Determine the [X, Y] coordinate at the center of the cell enclosing the given text.  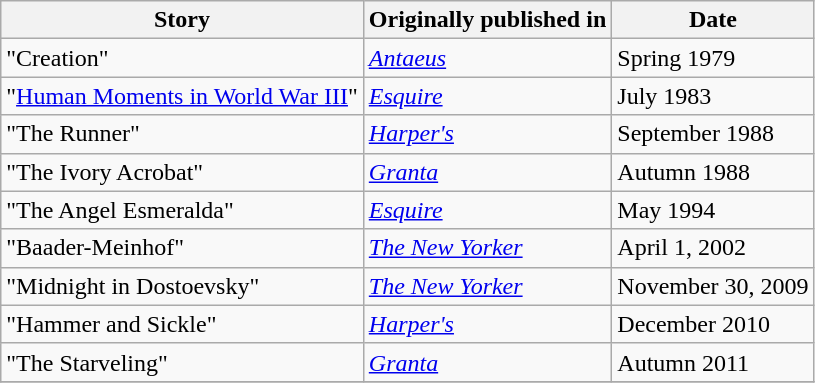
"Creation" [182, 58]
"The Starveling" [182, 362]
Originally published in [487, 20]
July 1983 [713, 96]
"The Ivory Acrobat" [182, 172]
Autumn 2011 [713, 362]
"Human Moments in World War III" [182, 96]
"Baader-Meinhof" [182, 248]
Spring 1979 [713, 58]
November 30, 2009 [713, 286]
Date [713, 20]
Story [182, 20]
April 1, 2002 [713, 248]
"Hammer and Sickle" [182, 324]
"The Angel Esmeralda" [182, 210]
Antaeus [487, 58]
"Midnight in Dostoevsky" [182, 286]
September 1988 [713, 134]
December 2010 [713, 324]
May 1994 [713, 210]
"The Runner" [182, 134]
Autumn 1988 [713, 172]
